For the text-containing cell, return its midpoint in (X, Y) coordinate format. 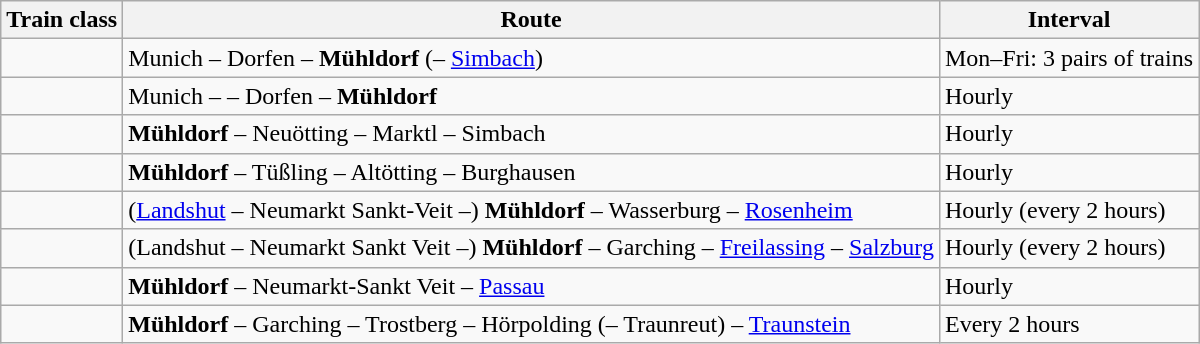
Munich – – Dorfen – Mühldorf (532, 96)
Munich – Dorfen – Mühldorf (– Simbach) (532, 58)
Mühldorf – Tüßling – Altötting – Burghausen (532, 172)
Route (532, 20)
(Landshut – Neumarkt Sankt-Veit –) Mühldorf – Wasserburg – Rosenheim (532, 210)
Mon–Fri: 3 pairs of trains (1068, 58)
Mühldorf – Neumarkt-Sankt Veit – Passau (532, 286)
(Landshut – Neumarkt Sankt Veit –) Mühldorf – Garching – Freilassing – Salzburg (532, 248)
Every 2 hours (1068, 324)
Train class (62, 20)
Mühldorf – Neuötting – Marktl – Simbach (532, 134)
Interval (1068, 20)
Mühldorf – Garching – Trostberg – Hörpolding (– Traunreut) – Traunstein (532, 324)
